Provide the (X, Y) coordinate of the cell's center where the given text is located.  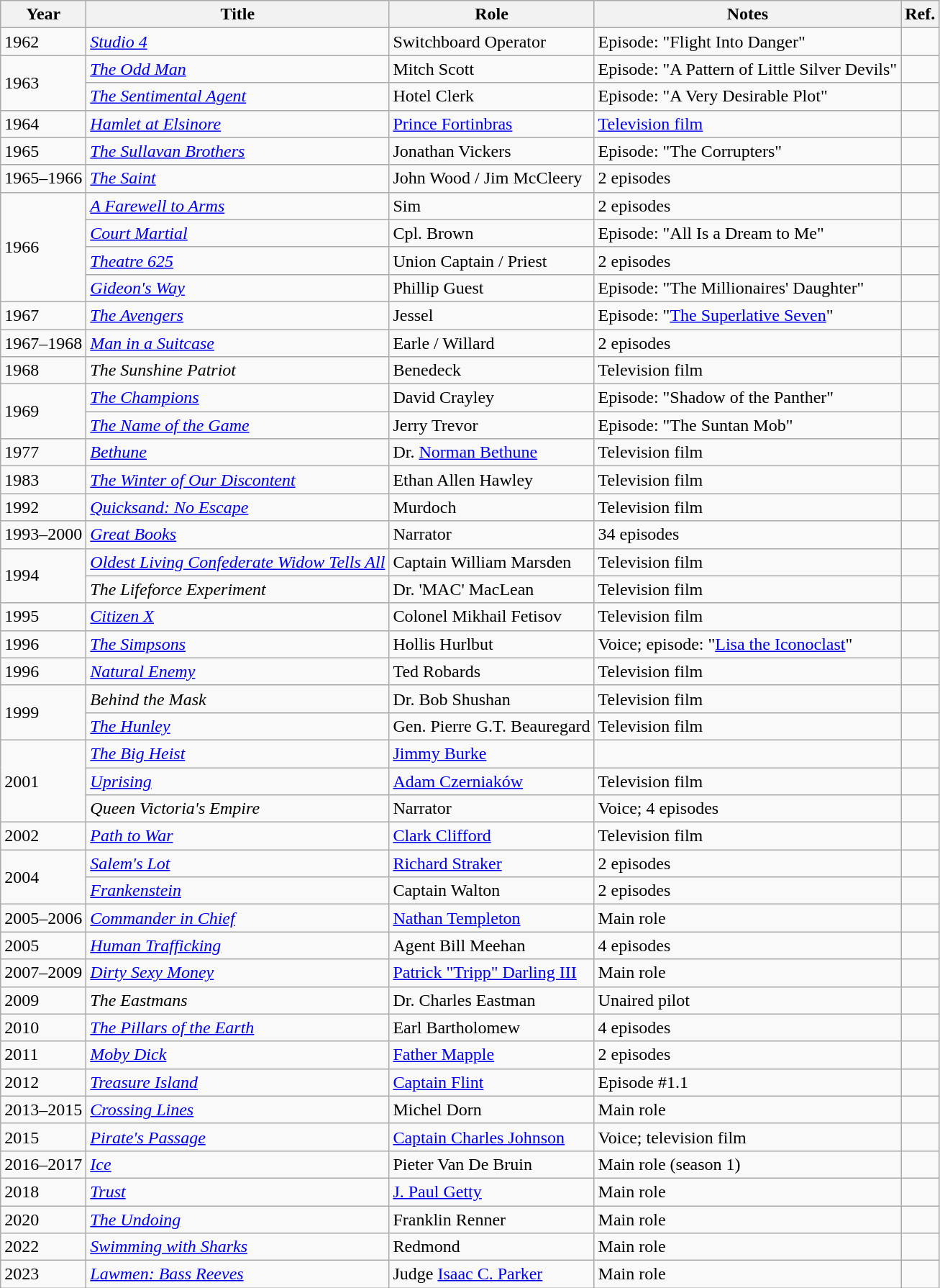
J. Paul Getty (492, 1192)
The Simpsons (237, 644)
Colonel Mikhail Fetisov (492, 617)
The Winter of Our Discontent (237, 480)
Adam Czerniaków (492, 781)
Dr. Charles Eastman (492, 1000)
1964 (43, 124)
2015 (43, 1137)
2010 (43, 1028)
Patrick "Tripp" Darling III (492, 973)
1983 (43, 480)
Frankenstein (237, 891)
Earl Bartholomew (492, 1028)
Quicksand: No Escape (237, 507)
1993–2000 (43, 535)
1966 (43, 247)
Phillip Guest (492, 288)
Murdoch (492, 507)
2011 (43, 1055)
2007–2009 (43, 973)
2018 (43, 1192)
Redmond (492, 1247)
Trust (237, 1192)
Gen. Pierre G.T. Beauregard (492, 726)
Judge Isaac C. Parker (492, 1274)
Ted Robards (492, 671)
The Pillars of the Earth (237, 1028)
The Champions (237, 398)
Dr. 'MAC' MacLean (492, 589)
John Wood / Jim McCleery (492, 178)
1962 (43, 42)
1994 (43, 576)
Episode: "Shadow of the Panther" (748, 398)
Episode: "The Millionaires' Daughter" (748, 288)
Ethan Allen Hawley (492, 480)
Sim (492, 206)
2001 (43, 781)
Behind the Mask (237, 699)
Natural Enemy (237, 671)
Episode: "A Very Desirable Plot" (748, 96)
Unaired pilot (748, 1000)
Lawmen: Bass Reeves (237, 1274)
Episode: "A Pattern of Little Silver Devils" (748, 69)
Notes (748, 14)
The Odd Man (237, 69)
1968 (43, 371)
The Sunshine Patriot (237, 371)
Captain William Marsden (492, 562)
The Eastmans (237, 1000)
Jonathan Vickers (492, 151)
Oldest Living Confederate Widow Tells All (237, 562)
Dirty Sexy Money (237, 973)
Theatre 625 (237, 260)
Michel Dorn (492, 1110)
Union Captain / Priest (492, 260)
Benedeck (492, 371)
Prince Fortinbras (492, 124)
2016–2017 (43, 1164)
The Avengers (237, 315)
2005 (43, 945)
The Big Heist (237, 753)
1999 (43, 712)
The Saint (237, 178)
Gideon's Way (237, 288)
2002 (43, 836)
Switchboard Operator (492, 42)
2013–2015 (43, 1110)
Captain Flint (492, 1082)
1969 (43, 412)
Court Martial (237, 233)
Voice; episode: "Lisa the Iconoclast" (748, 644)
Episode: "The Superlative Seven" (748, 315)
Role (492, 14)
The Hunley (237, 726)
2005–2006 (43, 918)
The Name of the Game (237, 425)
The Sentimental Agent (237, 96)
Man in a Suitcase (237, 343)
Hollis Hurlbut (492, 644)
Dr. Bob Shushan (492, 699)
2022 (43, 1247)
Episode: "The Corrupters" (748, 151)
Voice; television film (748, 1137)
The Lifeforce Experiment (237, 589)
Ref. (921, 14)
Captain Walton (492, 891)
Pieter Van De Bruin (492, 1164)
Ice (237, 1164)
Jessel (492, 315)
Nathan Templeton (492, 918)
Mitch Scott (492, 69)
Queen Victoria's Empire (237, 809)
2012 (43, 1082)
1965–1966 (43, 178)
1963 (43, 83)
Voice; 4 episodes (748, 809)
2020 (43, 1220)
Treasure Island (237, 1082)
Citizen X (237, 617)
Uprising (237, 781)
Crossing Lines (237, 1110)
2023 (43, 1274)
Episode: "Flight Into Danger" (748, 42)
1995 (43, 617)
Moby Dick (237, 1055)
Salem's Lot (237, 863)
Title (237, 14)
1992 (43, 507)
Clark Clifford (492, 836)
Franklin Renner (492, 1220)
Episode: "The Suntan Mob" (748, 425)
Swimming with Sharks (237, 1247)
Pirate's Passage (237, 1137)
2004 (43, 877)
Father Mapple (492, 1055)
Agent Bill Meehan (492, 945)
Episode #1.1 (748, 1082)
Episode: "All Is a Dream to Me" (748, 233)
1965 (43, 151)
Richard Straker (492, 863)
Dr. Norman Bethune (492, 453)
34 episodes (748, 535)
The Sullavan Brothers (237, 151)
Cpl. Brown (492, 233)
2009 (43, 1000)
Earle / Willard (492, 343)
1967–1968 (43, 343)
David Crayley (492, 398)
Commander in Chief (237, 918)
Studio 4 (237, 42)
Hotel Clerk (492, 96)
Path to War (237, 836)
Main role (season 1) (748, 1164)
1977 (43, 453)
Human Trafficking (237, 945)
1967 (43, 315)
Great Books (237, 535)
Year (43, 14)
Jimmy Burke (492, 753)
Jerry Trevor (492, 425)
Bethune (237, 453)
Hamlet at Elsinore (237, 124)
A Farewell to Arms (237, 206)
Captain Charles Johnson (492, 1137)
The Undoing (237, 1220)
